Search for the cell housing the specified text and yield its [x, y] center coordinate. 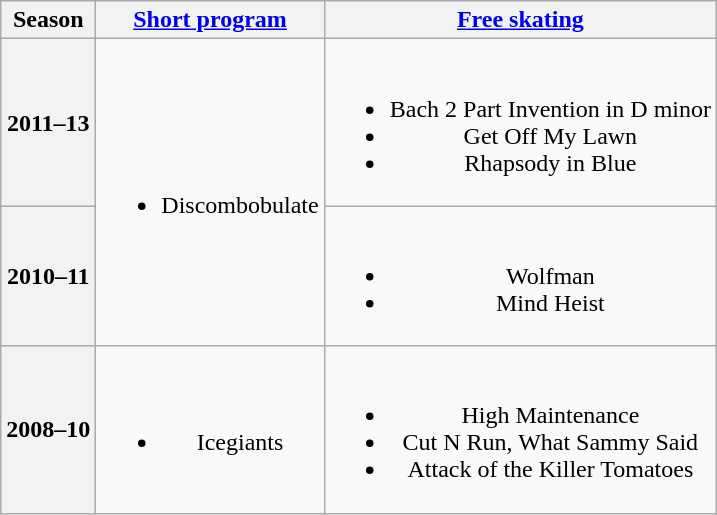
Season [48, 20]
Bach 2 Part Invention in D minor Get Off My Lawn Rhapsody in Blue [520, 122]
Short program [210, 20]
2010–11 [48, 276]
Wolfman Mind Heist [520, 276]
Discombobulate [210, 192]
Icegiants [210, 430]
2008–10 [48, 430]
2011–13 [48, 122]
Free skating [520, 20]
High MaintenanceCut N Run, What Sammy SaidAttack of the Killer Tomatoes [520, 430]
